Detect which cell encompasses the target text, then output its [x, y] center coordinate. 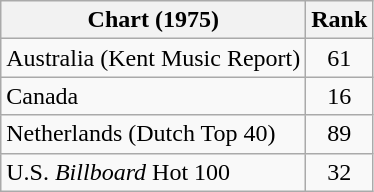
Canada [154, 96]
Netherlands (Dutch Top 40) [154, 134]
16 [340, 96]
Chart (1975) [154, 20]
Australia (Kent Music Report) [154, 58]
32 [340, 172]
89 [340, 134]
Rank [340, 20]
61 [340, 58]
U.S. Billboard Hot 100 [154, 172]
